Return (x, y) of the center of cell containing provided text 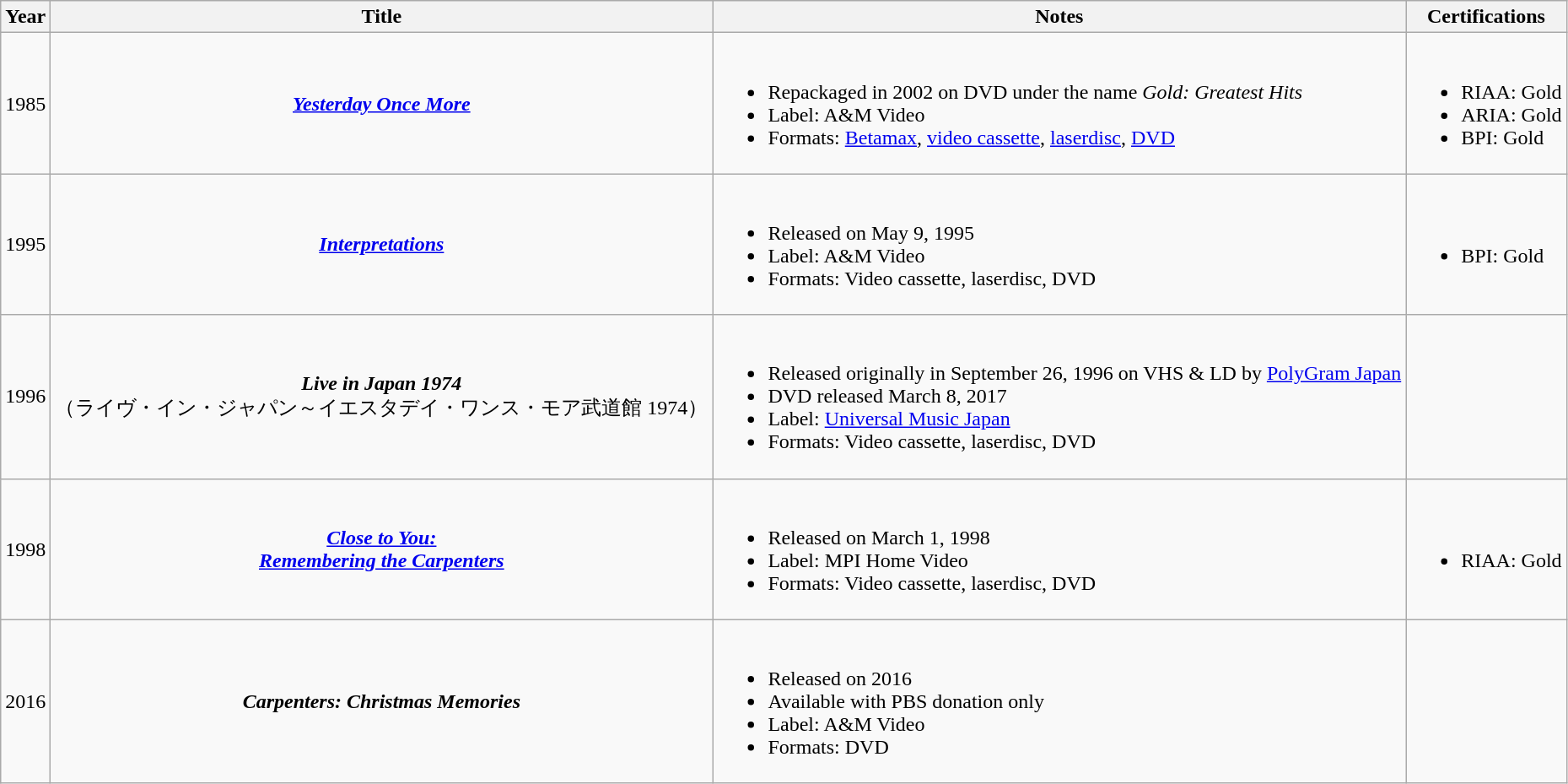
Notes (1059, 17)
RIAA: Gold (1486, 549)
Released on March 1, 1998Label: MPI Home VideoFormats: Video cassette, laserdisc, DVD (1059, 549)
2016 (25, 701)
RIAA: GoldARIA: GoldBPI: Gold (1486, 103)
Close to You:Remembering the Carpenters (381, 549)
Released on 2016Available with PBS donation onlyLabel: A&M VideoFormats: DVD (1059, 701)
1985 (25, 103)
BPI: Gold (1486, 245)
1995 (25, 245)
Year (25, 17)
1996 (25, 397)
Repackaged in 2002 on DVD under the name Gold: Greatest HitsLabel: A&M VideoFormats: Betamax, video cassette, laserdisc, DVD (1059, 103)
Released on May 9, 1995Label: A&M VideoFormats: Video cassette, laserdisc, DVD (1059, 245)
1998 (25, 549)
Interpretations (381, 245)
Carpenters: Christmas Memories (381, 701)
Yesterday Once More (381, 103)
Live in Japan 1974（ライヴ・イン・ジャパン～イエスタデイ・ワンス・モア武道館 1974） (381, 397)
Title (381, 17)
Certifications (1486, 17)
